From the cell containing the given text, extract its center point as [X, Y] coordinate. 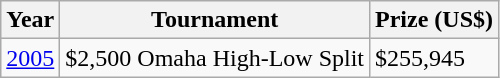
Tournament [215, 20]
$2,500 Omaha High-Low Split [215, 58]
Year [30, 20]
2005 [30, 58]
Prize (US$) [434, 20]
$255,945 [434, 58]
